Extract the (x, y) coordinate from the center of the cell holding the provided text.  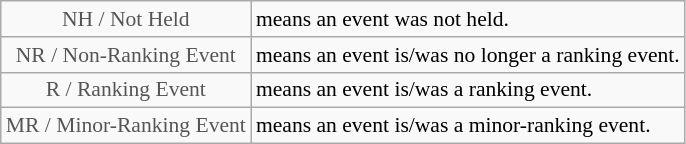
means an event was not held. (468, 19)
means an event is/was no longer a ranking event. (468, 55)
NR / Non-Ranking Event (126, 55)
means an event is/was a ranking event. (468, 90)
R / Ranking Event (126, 90)
MR / Minor-Ranking Event (126, 126)
NH / Not Held (126, 19)
means an event is/was a minor-ranking event. (468, 126)
